Determine the [X, Y] coordinate at the center of the cell enclosing the given text.  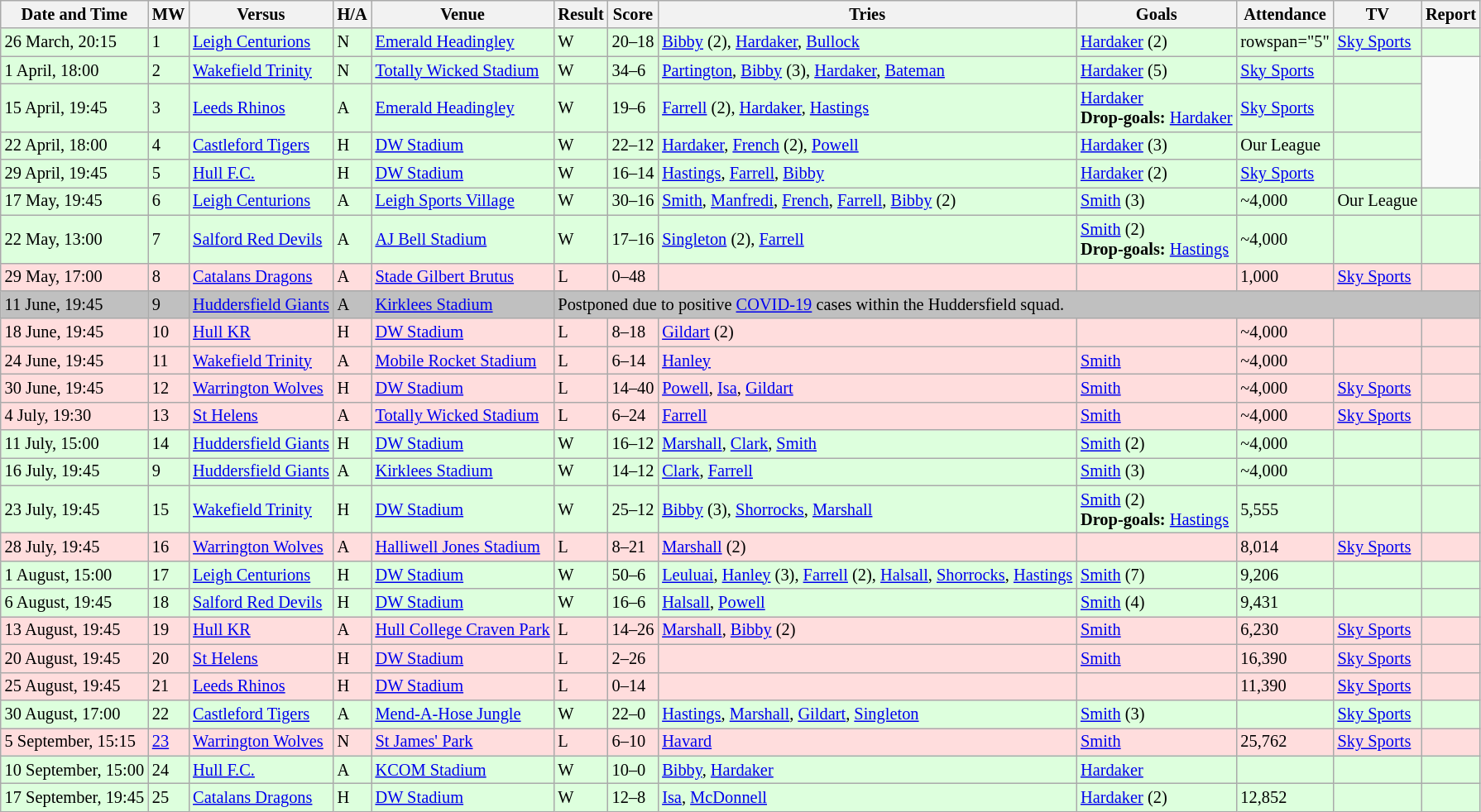
13 August, 19:45 [74, 630]
8,014 [1284, 547]
Marshall, Bibby (2) [867, 630]
Hardaker [1157, 770]
0–14 [634, 686]
26 March, 20:15 [74, 42]
14–26 [634, 630]
Stade Gilbert Brutus [463, 277]
15 [169, 509]
Smith (7) [1157, 575]
1 April, 18:00 [74, 70]
Smith (2) [1157, 444]
Mend-A-Hose Jungle [463, 714]
TV [1378, 14]
rowspan="5" [1284, 42]
Result [581, 14]
12–8 [634, 797]
Bibby, Hardaker [867, 770]
12,852 [1284, 797]
H/A [352, 14]
Havard [867, 742]
17 September, 19:45 [74, 797]
Singleton (2), Farrell [867, 239]
Hardaker (5) [1157, 70]
6–14 [634, 361]
Bibby (2), Hardaker, Bullock [867, 42]
23 July, 19:45 [74, 509]
Halsall, Powell [867, 603]
8 [169, 277]
13 [169, 416]
16 [169, 547]
34–6 [634, 70]
Leigh Sports Village [463, 201]
Date and Time [74, 14]
2–26 [634, 658]
18 [169, 603]
15 April, 19:45 [74, 107]
20–18 [634, 42]
9,431 [1284, 603]
17 [169, 575]
14 [169, 444]
Mobile Rocket Stadium [463, 361]
22–0 [634, 714]
5 [169, 174]
25 [169, 797]
14–40 [634, 388]
8–18 [634, 332]
14–12 [634, 471]
Tries [867, 14]
29 April, 19:45 [74, 174]
1,000 [1284, 277]
MW [169, 14]
Report [1451, 14]
Clark, Farrell [867, 471]
Gildart (2) [867, 332]
10–0 [634, 770]
Score [634, 14]
Goals [1157, 14]
22 May, 13:00 [74, 239]
5,555 [1284, 509]
Hastings, Marshall, Gildart, Singleton [867, 714]
KCOM Stadium [463, 770]
Versus [261, 14]
0–48 [634, 277]
Hull College Craven Park [463, 630]
Hardaker (3) [1157, 146]
24 [169, 770]
30 June, 19:45 [74, 388]
8–21 [634, 547]
Marshall (2) [867, 547]
Leuluai, Hanley (3), Farrell (2), Halsall, Shorrocks, Hastings [867, 575]
6 [169, 201]
Farrell (2), Hardaker, Hastings [867, 107]
Isa, McDonnell [867, 797]
12 [169, 388]
16–12 [634, 444]
Halliwell Jones Stadium [463, 547]
Hastings, Farrell, Bibby [867, 174]
17–16 [634, 239]
Hanley [867, 361]
HardakerDrop-goals: Hardaker [1157, 107]
5 September, 15:15 [74, 742]
Smith, Manfredi, French, Farrell, Bibby (2) [867, 201]
4 [169, 146]
10 September, 15:00 [74, 770]
23 [169, 742]
3 [169, 107]
28 July, 19:45 [74, 547]
22 April, 18:00 [74, 146]
Marshall, Clark, Smith [867, 444]
19–6 [634, 107]
Farrell [867, 416]
24 June, 19:45 [74, 361]
Postponed due to positive COVID-19 cases within the Huddersfield squad. [1016, 304]
Hardaker, French (2), Powell [867, 146]
Smith (4) [1157, 603]
17 May, 19:45 [74, 201]
16,390 [1284, 658]
22–12 [634, 146]
2 [169, 70]
1 August, 15:00 [74, 575]
11 June, 19:45 [74, 304]
6 August, 19:45 [74, 603]
6–10 [634, 742]
Partington, Bibby (3), Hardaker, Bateman [867, 70]
30–16 [634, 201]
16–6 [634, 603]
11 July, 15:00 [74, 444]
29 May, 17:00 [74, 277]
25 August, 19:45 [74, 686]
25,762 [1284, 742]
50–6 [634, 575]
18 June, 19:45 [74, 332]
Attendance [1284, 14]
20 August, 19:45 [74, 658]
9,206 [1284, 575]
Venue [463, 14]
11 [169, 361]
30 August, 17:00 [74, 714]
6,230 [1284, 630]
16–14 [634, 174]
16 July, 19:45 [74, 471]
1 [169, 42]
10 [169, 332]
Powell, Isa, Gildart [867, 388]
6–24 [634, 416]
7 [169, 239]
11,390 [1284, 686]
19 [169, 630]
St James' Park [463, 742]
4 July, 19:30 [74, 416]
25–12 [634, 509]
20 [169, 658]
21 [169, 686]
AJ Bell Stadium [463, 239]
22 [169, 714]
Bibby (3), Shorrocks, Marshall [867, 509]
